Determine the (X, Y) coordinate at the center of the cell enclosing the given text.  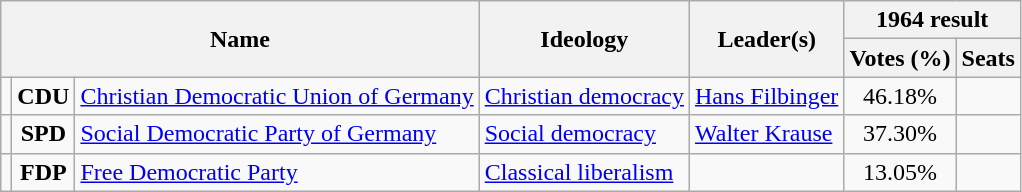
Social Democratic Party of Germany (277, 134)
37.30% (900, 134)
Walter Krause (767, 134)
Christian democracy (584, 96)
Social democracy (584, 134)
Classical liberalism (584, 172)
Leader(s) (767, 39)
46.18% (900, 96)
Seats (988, 58)
FDP (44, 172)
1964 result (932, 20)
13.05% (900, 172)
Name (240, 39)
Votes (%) (900, 58)
CDU (44, 96)
SPD (44, 134)
Hans Filbinger (767, 96)
Free Democratic Party (277, 172)
Christian Democratic Union of Germany (277, 96)
Ideology (584, 39)
